Determine the (x, y) coordinate at the center of the cell enclosing the given text.  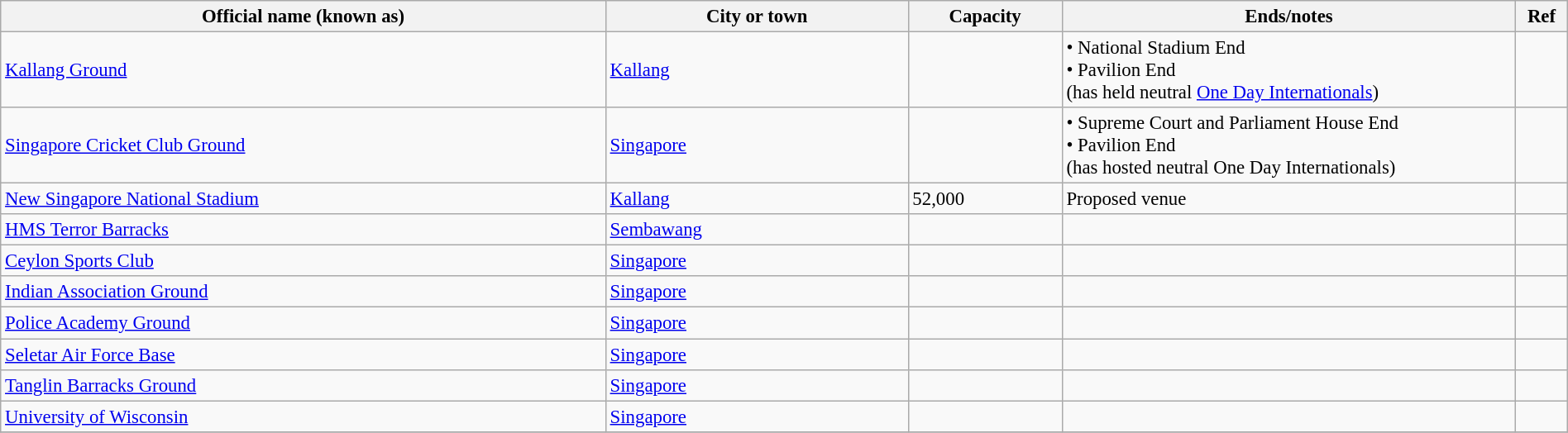
Seletar Air Force Base (304, 354)
University of Wisconsin (304, 416)
Ceylon Sports Club (304, 261)
Capacity (985, 17)
Kallang Ground (304, 70)
New Singapore National Stadium (304, 199)
Proposed venue (1288, 199)
City or town (757, 17)
Official name (known as) (304, 17)
• Supreme Court and Parliament House End• Pavilion End(has hosted neutral One Day Internationals) (1288, 145)
Singapore Cricket Club Ground (304, 145)
Tanglin Barracks Ground (304, 385)
52,000 (985, 199)
Indian Association Ground (304, 292)
Ref (1542, 17)
HMS Terror Barracks (304, 230)
Police Academy Ground (304, 323)
Sembawang (757, 230)
Ends/notes (1288, 17)
• National Stadium End• Pavilion End(has held neutral One Day Internationals) (1288, 70)
